Locate the cell with the specified text and output its [x, y] center coordinate. 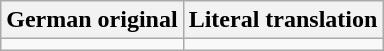
Literal translation [283, 20]
German original [92, 20]
